Output the (x, y) coordinate of the center of the cell containing the given text.  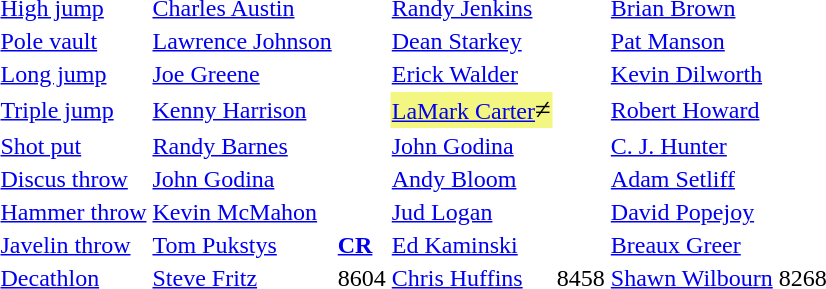
Randy Barnes (242, 146)
Pat Manson (692, 41)
Andy Bloom (471, 179)
C. J. Hunter (692, 146)
Kevin McMahon (242, 212)
Jud Logan (471, 212)
Dean Starkey (471, 41)
Kevin Dilworth (692, 74)
Adam Setliff (692, 179)
Lawrence Johnson (242, 41)
David Popejoy (692, 212)
Robert Howard (692, 110)
Joe Greene (242, 74)
Ed Kaminski (471, 245)
CR (362, 245)
LaMark Carter≠ (471, 110)
Tom Pukstys (242, 245)
Erick Walder (471, 74)
Breaux Greer (692, 245)
Kenny Harrison (242, 110)
